From the cell containing the given text, extract its center point as (x, y) coordinate. 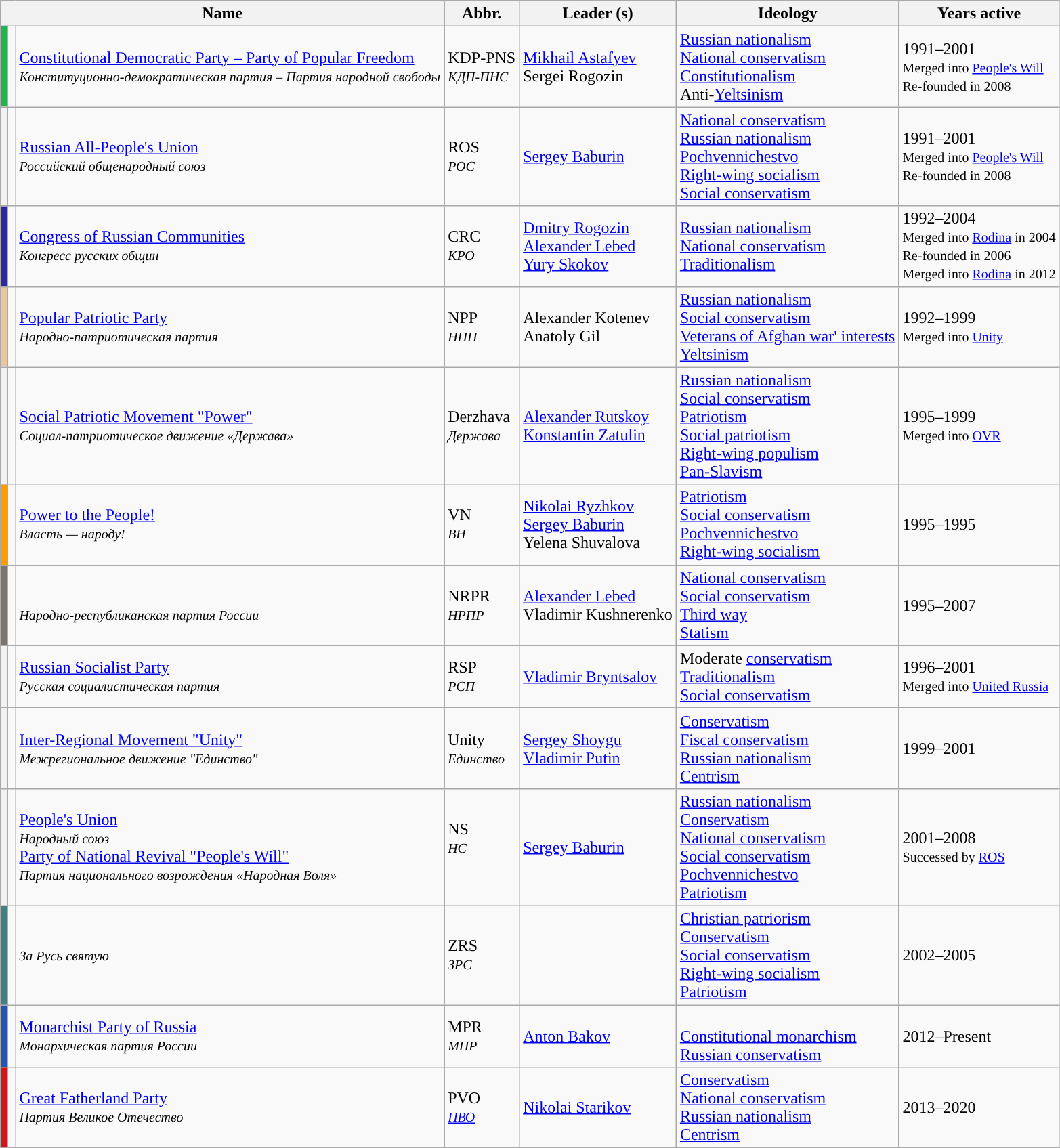
2012–Present (979, 1036)
Inter-Regional Movement "Unity"Межрегиональное движение "Единство" (230, 748)
Mikhail AstafyevSergei Rogozin (598, 66)
ConservatismFiscal conservatismRussian nationalismCentrism (787, 748)
KDP-PNSКДП-ПНС (482, 66)
Sergey ShoyguVladimir Putin (598, 748)
ROSРОС (482, 156)
MPRМПР (482, 1036)
Abbr. (482, 14)
Popular Patriotic PartyНародно-патриотическая партия (230, 326)
Russian Socialist PartyРусская социалистическая партия (230, 677)
Народно-республиканская партия России (230, 605)
UnityЕдинство (482, 748)
Moderate conservatismTraditionalismSocial conservatism (787, 677)
NPPНПП (482, 326)
2013–2020 (979, 1108)
Power to the People!Власть — народу! (230, 524)
VNВН (482, 524)
ZRSЗРС (482, 955)
Russian nationalismSocial conservatismPatriotismSocial patriotismRight-wing populismPan-Slavism (787, 425)
1999–2001 (979, 748)
DerzhavaДержава (482, 425)
1995–1999Merged into OVR (979, 425)
Russian nationalismSocial conservatismVeterans of Afghan war' interestsYeltsinism (787, 326)
Ideology (787, 14)
Russian nationalismNational conservatismTraditionalism (787, 247)
Alexander KotenevAnatoly Gil (598, 326)
2002–2005 (979, 955)
Social Patriotic Movement "Power"Социал-патриотическое движение «Держава» (230, 425)
Christian patriorismConservatismSocial conservatismRight-wing socialismPatriotism (787, 955)
People's UnionНародный союзParty of National Revival "People's Will"Партия национального возрождения «Народная Воля» (230, 847)
1995–2007 (979, 605)
Vladimir Bryntsalov (598, 677)
RSPРСП (482, 677)
Nikolai RyzhkovSergey BaburinYelena Shuvalova (598, 524)
1996–2001Merged into United Russia (979, 677)
Name (222, 14)
Russian nationalismNational conservatismConstitutionalismAnti-Yeltsinism (787, 66)
NRPRНРПР (482, 605)
Constitutional Democratic Party – Party of Popular FreedomКонституционно-демократическая партия – Партия народной свободы (230, 66)
Monarchist Party of RussiaМонархическая партия России (230, 1036)
1995–1995 (979, 524)
Russian nationalismConservatismNational conservatismSocial conservatismPochvennichestvoPatriotism (787, 847)
Anton Bakov (598, 1036)
Alexander RutskoyKonstantin Zatulin (598, 425)
PVOПВО (482, 1108)
Alexander LebedVladimir Kushnerenko (598, 605)
NSНС (482, 847)
Constitutional monarchismRussian conservatism (787, 1036)
Nikolai Starikov (598, 1108)
CRCКРО (482, 247)
PatriotismSocial conservatismPochvennichestvoRight-wing socialism (787, 524)
Russian All-People's UnionРоссийский общенародный союз (230, 156)
1992–1999Merged into Unity (979, 326)
National conservatismSocial conservatismThird wayStatism (787, 605)
1992–2004Merged into Rodina in 2004Re-founded in 2006Merged into Rodina in 2012 (979, 247)
За Русь святую (230, 955)
National conservatismRussian nationalismPochvennichestvoRight-wing socialismSocial conservatism (787, 156)
Leader (s) (598, 14)
Dmitry RogozinAlexander LebedYury Skokov (598, 247)
ConservatismNational conservatismRussian nationalismCentrism (787, 1108)
2001–2008Successed by ROS (979, 847)
Great Fatherland PartyПартия Великое Отечество (230, 1108)
Years active (979, 14)
Congress of Russian CommunitiesКонгресс русских общин (230, 247)
